Find where the given text appears and provide that cell's center as (x, y) coordinate. 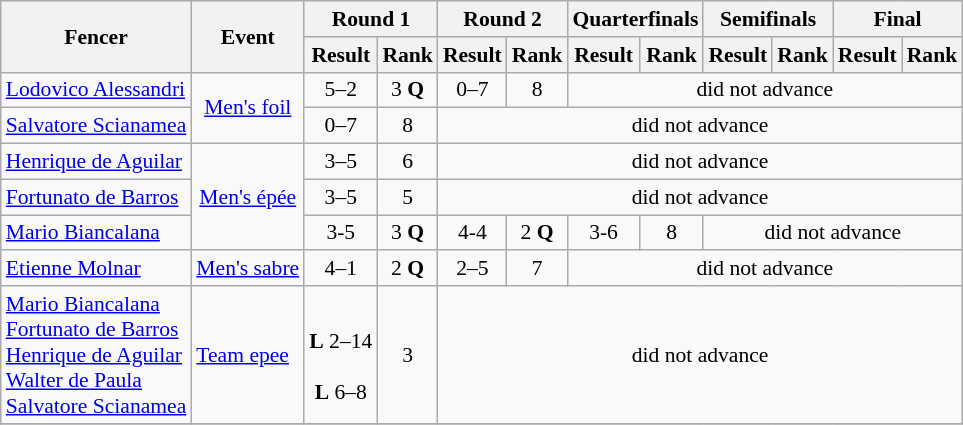
5–2 (340, 90)
Team epee (248, 355)
Round 2 (502, 19)
Henrique de Aguilar (96, 162)
Men's épée (248, 198)
5 (408, 197)
4-4 (472, 233)
4–1 (340, 269)
Mario Biancalana Fortunato de Barros Henrique de AguilarWalter de PaulaSalvatore Scianamea (96, 355)
Mario Biancalana (96, 233)
Salvatore Scianamea (96, 126)
Fencer (96, 36)
Men's sabre (248, 269)
6 (408, 162)
Round 1 (371, 19)
Quarterfinals (635, 19)
3 (408, 355)
L 2–14 L 6–8 (340, 355)
Final (898, 19)
2–5 (472, 269)
Fortunato de Barros (96, 197)
Event (248, 36)
Semifinals (768, 19)
3-6 (603, 233)
Etienne Molnar (96, 269)
Lodovico Alessandri (96, 90)
Men's foil (248, 108)
3-5 (340, 233)
7 (538, 269)
